For the text-containing cell, return its midpoint in (x, y) coordinate format. 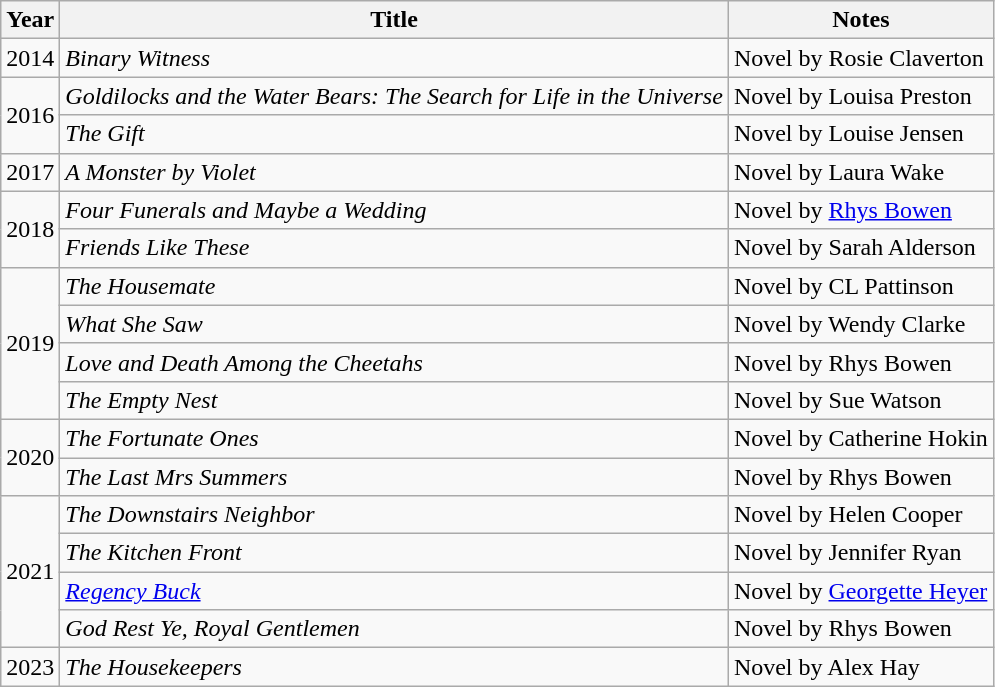
2020 (30, 457)
2023 (30, 667)
2018 (30, 229)
Title (394, 20)
The Fortunate Ones (394, 438)
Novel by Louisa Preston (860, 96)
Novel by Georgette Heyer (860, 591)
Novel by Laura Wake (860, 172)
The Housekeepers (394, 667)
2016 (30, 115)
Regency Buck (394, 591)
Novel by Sue Watson (860, 400)
Four Funerals and Maybe a Wedding (394, 210)
The Kitchen Front (394, 553)
Binary Witness (394, 58)
Novel by Alex Hay (860, 667)
Novel by Jennifer Ryan (860, 553)
2021 (30, 572)
Novel by CL Pattinson (860, 286)
Novel by Wendy Clarke (860, 324)
The Gift (394, 134)
Notes (860, 20)
Goldilocks and the Water Bears: The Search for Life in the Universe (394, 96)
The Empty Nest (394, 400)
Novel by Rosie Claverton (860, 58)
2019 (30, 343)
2017 (30, 172)
Novel by Louise Jensen (860, 134)
2014 (30, 58)
Novel by Sarah Alderson (860, 248)
What She Saw (394, 324)
Novel by Catherine Hokin (860, 438)
Love and Death Among the Cheetahs (394, 362)
The Housemate (394, 286)
Novel by Helen Cooper (860, 515)
A Monster by Violet (394, 172)
The Downstairs Neighbor (394, 515)
Year (30, 20)
God Rest Ye, Royal Gentlemen (394, 629)
Friends Like These (394, 248)
The Last Mrs Summers (394, 477)
